Capture the cell that displays the provided text and extract its [X, Y] central coordinate. 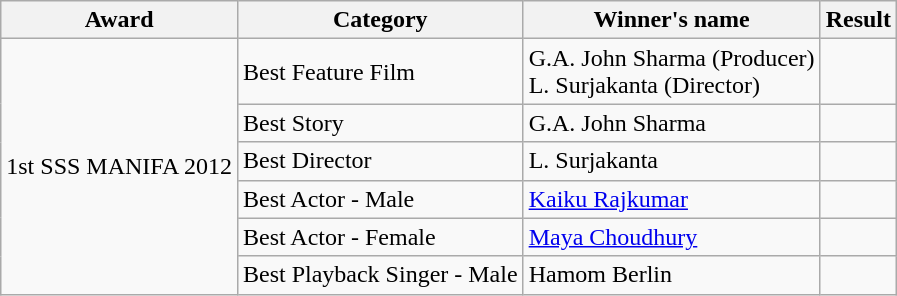
1st SSS MANIFA 2012 [120, 166]
G.A. John Sharma (Producer)L. Surjakanta (Director) [672, 72]
Best Director [380, 161]
Best Actor - Female [380, 237]
Winner's name [672, 20]
Best Actor - Male [380, 199]
Result [858, 20]
Hamom Berlin [672, 275]
Award [120, 20]
G.A. John Sharma [672, 123]
Kaiku Rajkumar [672, 199]
L. Surjakanta [672, 161]
Category [380, 20]
Maya Choudhury [672, 237]
Best Playback Singer - Male [380, 275]
Best Feature Film [380, 72]
Best Story [380, 123]
